Pinpoint the cell where the given text exists, returning its (x, y) midpoint coordinate. 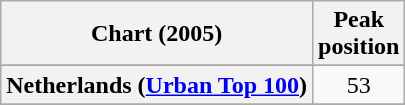
Peakposition (359, 34)
Netherlands (Urban Top 100) (157, 85)
53 (359, 85)
Chart (2005) (157, 34)
